From the cell containing the given text, extract its center point as [x, y] coordinate. 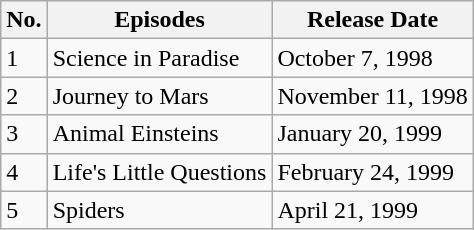
February 24, 1999 [372, 172]
January 20, 1999 [372, 134]
2 [24, 96]
No. [24, 20]
4 [24, 172]
1 [24, 58]
Animal Einsteins [160, 134]
Episodes [160, 20]
October 7, 1998 [372, 58]
Spiders [160, 210]
November 11, 1998 [372, 96]
April 21, 1999 [372, 210]
3 [24, 134]
Journey to Mars [160, 96]
5 [24, 210]
Release Date [372, 20]
Life's Little Questions [160, 172]
Science in Paradise [160, 58]
